Pinpoint the cell where the given text exists, returning its (X, Y) midpoint coordinate. 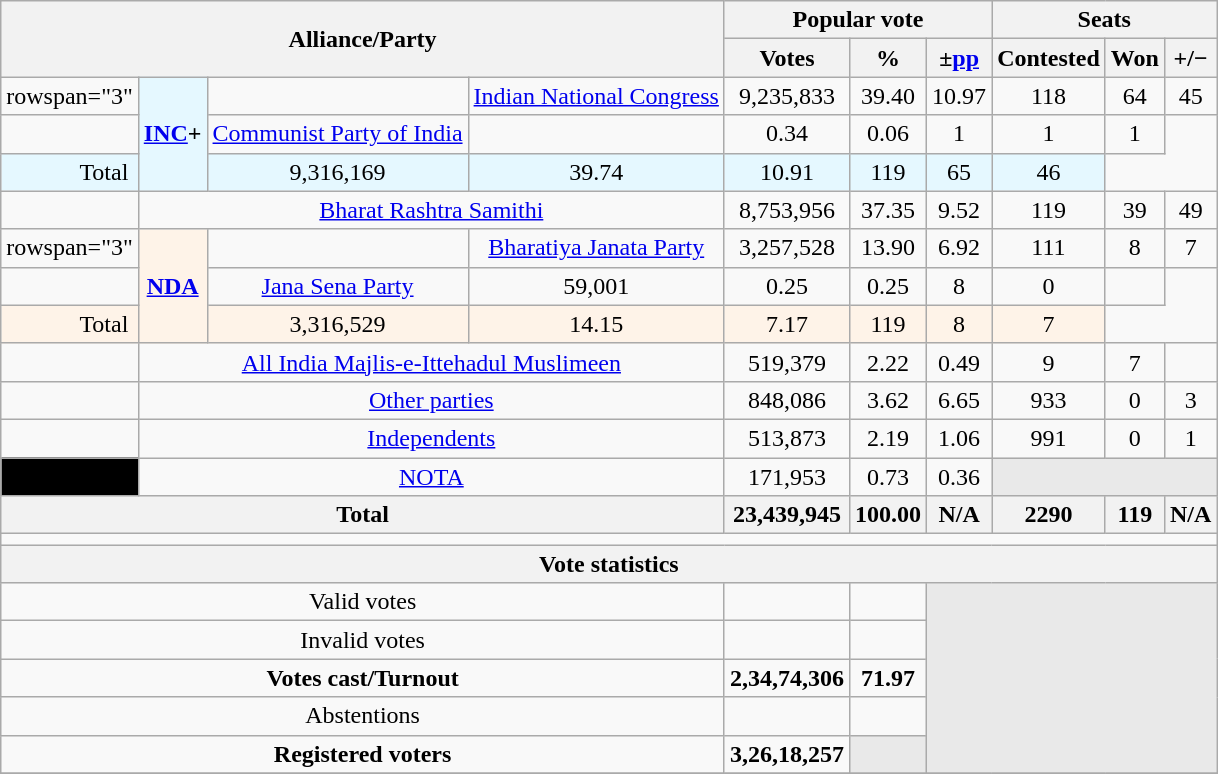
991 (1049, 438)
Indian National Congress (596, 96)
171,953 (786, 477)
Valid votes (363, 602)
Popular vote (858, 20)
Jana Sena Party (338, 286)
6.92 (960, 248)
37.35 (888, 210)
519,379 (786, 362)
Seats (1104, 20)
9.52 (960, 210)
2,34,74,306 (786, 678)
65 (960, 172)
NOTA (431, 477)
Other parties (431, 400)
3.62 (888, 400)
Communist Party of India (338, 134)
6.65 (960, 400)
Registered voters (363, 754)
45 (1190, 96)
64 (1134, 96)
39 (1134, 210)
513,873 (786, 438)
% (888, 58)
9,235,833 (786, 96)
8,753,956 (786, 210)
1.06 (960, 438)
13.90 (888, 248)
23,439,945 (786, 515)
2.22 (888, 362)
14.15 (596, 324)
3,26,18,257 (786, 754)
Votes (786, 58)
7.17 (786, 324)
3 (1190, 400)
59,001 (596, 286)
39.40 (888, 96)
NDA (172, 286)
Votes cast/Turnout (363, 678)
0.49 (960, 362)
INC+ (172, 134)
Won (1134, 58)
Bharatiya Janata Party (596, 248)
Abstentions (363, 716)
10.91 (786, 172)
±pp (960, 58)
49 (1190, 210)
111 (1049, 248)
Contested (1049, 58)
9 (1049, 362)
39.74 (596, 172)
0.34 (786, 134)
10.97 (960, 96)
All India Majlis-e-Ittehadul Muslimeen (431, 362)
46 (1049, 172)
Bharat Rashtra Samithi (431, 210)
Alliance/Party (363, 39)
0.36 (960, 477)
Invalid votes (363, 640)
+/− (1190, 58)
9,316,169 (338, 172)
848,086 (786, 400)
Vote statistics (609, 564)
Independents (431, 438)
0.06 (888, 134)
0.73 (888, 477)
933 (1049, 400)
3,316,529 (338, 324)
2290 (1049, 515)
118 (1049, 96)
100.00 (888, 515)
2.19 (888, 438)
3,257,528 (786, 248)
71.97 (888, 678)
